Pinpoint the cell where the given text exists, returning its [X, Y] midpoint coordinate. 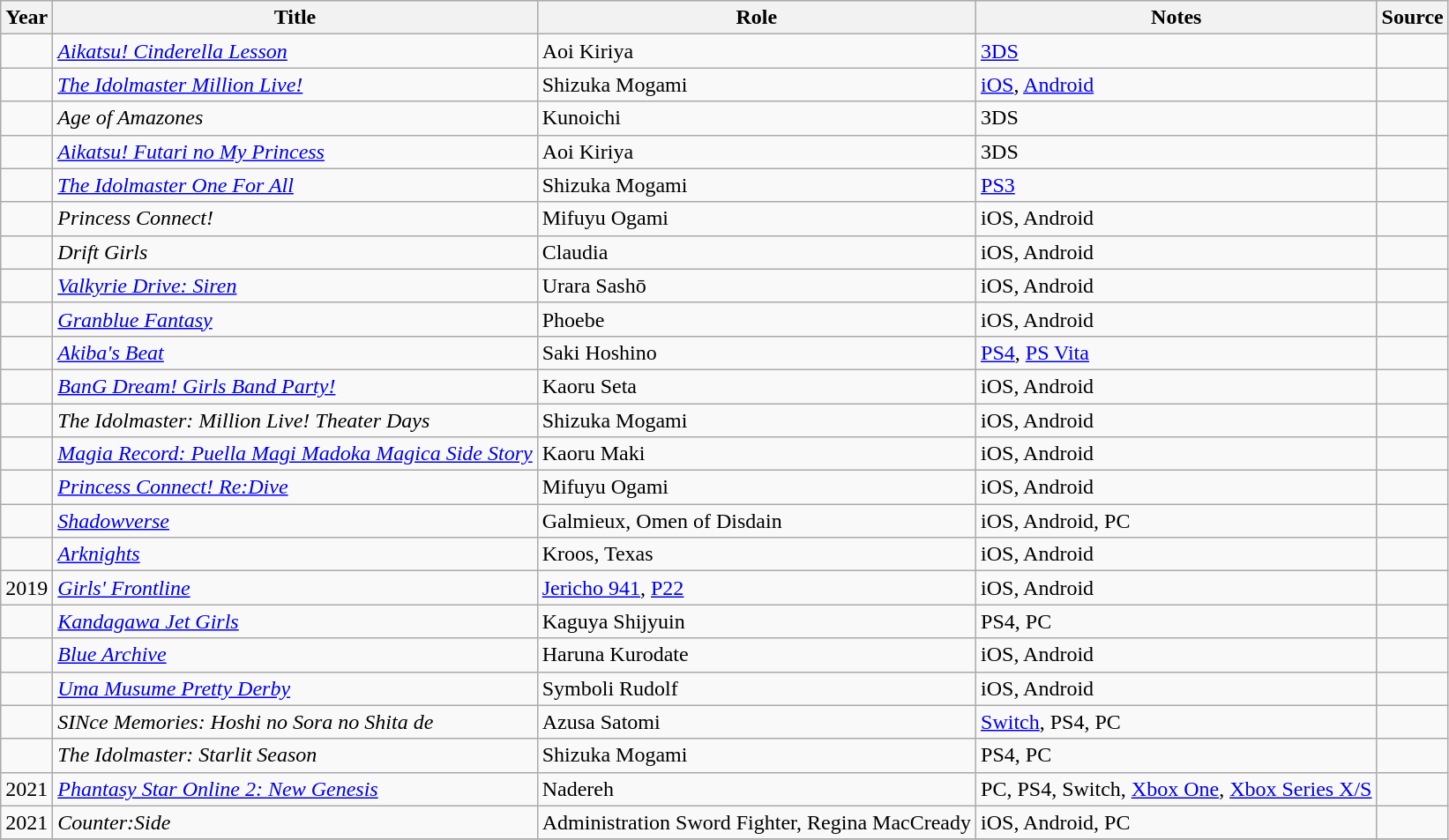
Shadowverse [295, 521]
Nadereh [757, 789]
Magia Record: Puella Magi Madoka Magica Side Story [295, 454]
Arknights [295, 554]
Counter:Side [295, 822]
Haruna Kurodate [757, 655]
Urara Sashō [757, 286]
SINce Memories: Hoshi no Sora no Shita de [295, 722]
Kaoru Seta [757, 386]
Switch, PS4, PC [1176, 722]
Kaoru Maki [757, 454]
Blue Archive [295, 655]
Source [1413, 18]
Phantasy Star Online 2: New Genesis [295, 789]
PC, PS4, Switch, Xbox One, Xbox Series X/S [1176, 789]
Kroos, Texas [757, 554]
Galmieux, Omen of Disdain [757, 521]
Administration Sword Fighter, Regina MacCready [757, 822]
Saki Hoshino [757, 353]
The Idolmaster: Million Live! Theater Days [295, 420]
Kaguya Shijyuin [757, 621]
Kandagawa Jet Girls [295, 621]
BanG Dream! Girls Band Party! [295, 386]
Role [757, 18]
2019 [26, 588]
The Idolmaster One For All [295, 185]
Granblue Fantasy [295, 319]
Notes [1176, 18]
Kunoichi [757, 118]
Valkyrie Drive: Siren [295, 286]
Akiba's Beat [295, 353]
Azusa Satomi [757, 722]
Age of Amazones [295, 118]
Princess Connect! [295, 219]
PS4, PS Vita [1176, 353]
PS3 [1176, 185]
Uma Musume Pretty Derby [295, 688]
Girls' Frontline [295, 588]
Phoebe [757, 319]
Title [295, 18]
Drift Girls [295, 252]
Year [26, 18]
Princess Connect! Re:Dive [295, 487]
Symboli Rudolf [757, 688]
Aikatsu! Cinderella Lesson [295, 51]
The Idolmaster Million Live! [295, 85]
Jericho 941, P22 [757, 588]
Claudia [757, 252]
Aikatsu! Futari no My Princess [295, 152]
The Idolmaster: Starlit Season [295, 755]
